Return the [X, Y] coordinate for the center point of the cell that contains the specified text.  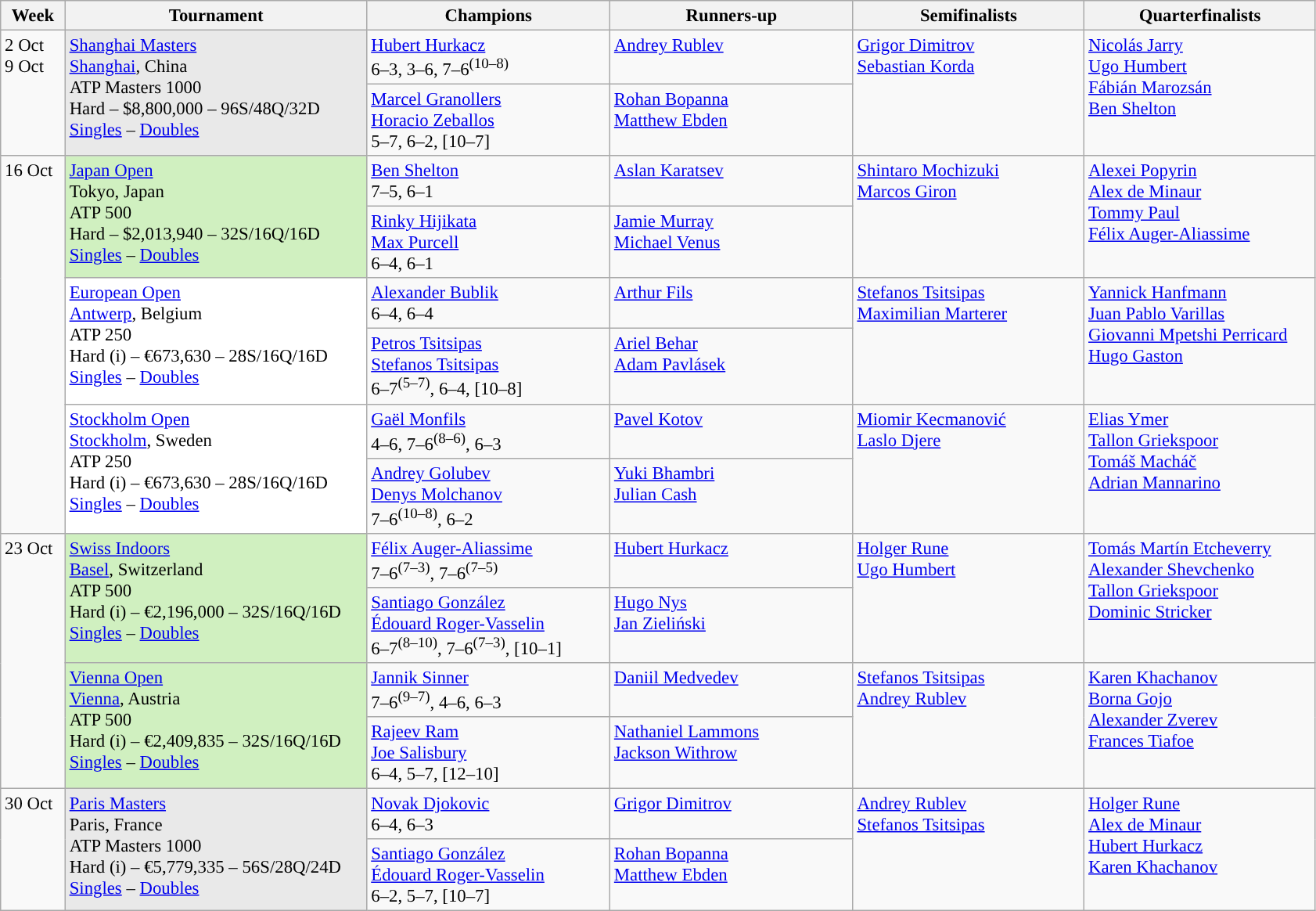
Petros Tsitsipas Stefanos Tsitsipas 6–7(5–7), 6–4, [10–8] [488, 366]
Nicolás Jarry Ugo Humbert Fábián Marozsán Ben Shelton [1200, 94]
European Open Antwerp, Belgium ATP 250 Hard (i) – €673,630 – 28S/16Q/16D Singles – Doubles [216, 341]
Novak Djokovic 6–4, 6–3 [488, 814]
Holger Rune Ugo Humbert [969, 598]
Arthur Fils [732, 304]
Andrey Golubev Denys Molchanov 7–6(10–8), 6–2 [488, 495]
Hugo Nys Jan Zieliński [732, 625]
Aslan Karatsev [732, 182]
Ben Shelton 7–5, 6–1 [488, 182]
Holger Rune Alex de Minaur Hubert Hurkacz Karen Khachanov [1200, 850]
Shanghai Masters Shanghai, China ATP Masters 1000 Hard – $8,800,000 – 96S/48Q/32D Singles – Doubles [216, 94]
Vienna Open Vienna, Austria ATP 500 Hard (i) – €2,409,835 – 32S/16Q/16D Singles – Doubles [216, 726]
Swiss Indoors Basel, Switzerland ATP 500 Hard (i) – €2,196,000 – 32S/16Q/16D Singles – Doubles [216, 598]
Miomir Kecmanović Laslo Djere [969, 468]
Gaël Monfils 4–6, 7–6(8–6), 6–3 [488, 430]
Nathaniel Lammons Jackson Withrow [732, 753]
Alexei Popyrin Alex de Minaur Tommy Paul Félix Auger-Aliassime [1200, 217]
Stockholm OpenStockholm, SwedenATP 250 Hard (i) – €673,630 – 28S/16Q/16D Singles – Doubles [216, 468]
Hubert Hurkacz [732, 560]
Karen Khachanov Borna Gojo Alexander Zverev Frances Tiafoe [1200, 726]
Quarterfinalists [1200, 16]
Tomás Martín Etcheverry Alexander Shevchenko Tallon Griekspoor Dominic Stricker [1200, 598]
Runners-up [732, 16]
Paris Masters Paris, France ATP Masters 1000 Hard (i) – €5,779,335 – 56S/28Q/24D Singles – Doubles [216, 850]
Shintaro Mochizuki Marcos Giron [969, 217]
Stefanos Tsitsipas Andrey Rublev [969, 726]
Santiago González Édouard Roger-Vasselin 6–7(8–10), 7–6(7–3), [10–1] [488, 625]
23 Oct [33, 661]
Yuki Bhambri Julian Cash [732, 495]
Alexander Bublik 6–4, 6–4 [488, 304]
Daniil Medvedev [732, 690]
16 Oct [33, 344]
Champions [488, 16]
Jannik Sinner 7–6(9–7), 4–6, 6–3 [488, 690]
Yannick Hanfmann Juan Pablo Varillas Giovanni Mpetshi Perricard Hugo Gaston [1200, 341]
Rajeev Ram Joe Salisbury 6–4, 5–7, [12–10] [488, 753]
Rinky Hijikata Max Purcell 6–4, 6–1 [488, 243]
Ariel Behar Adam Pavlásek [732, 366]
Grigor Dimitrov [732, 814]
Andrey Rublev [732, 58]
Andrey Rublev Stefanos Tsitsipas [969, 850]
Semifinalists [969, 16]
Week [33, 16]
Stefanos Tsitsipas Maximilian Marterer [969, 341]
Japan Open Tokyo, Japan ATP 500 Hard – $2,013,940 – 32S/16Q/16D Singles – Doubles [216, 217]
Hubert Hurkacz 6–3, 3–6, 7–6(10–8) [488, 58]
2 Oct 9 Oct [33, 94]
Jamie Murray Michael Venus [732, 243]
Tournament [216, 16]
Félix Auger-Aliassime 7–6(7–3), 7–6(7–5) [488, 560]
Marcel Granollers Horacio Zeballos 5–7, 6–2, [10–7] [488, 121]
Grigor Dimitrov Sebastian Korda [969, 94]
Elias Ymer Tallon Griekspoor Tomáš Macháč Adrian Mannarino [1200, 468]
30 Oct [33, 850]
Santiago González Édouard Roger-Vasselin 6–2, 5–7, [10–7] [488, 875]
Pavel Kotov [732, 430]
